Return [X, Y] of the center of cell containing provided text 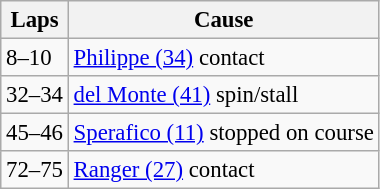
del Monte (41) spin/stall [224, 95]
Philippe (34) contact [224, 58]
Cause [224, 20]
Ranger (27) contact [224, 170]
8–10 [35, 58]
45–46 [35, 133]
Sperafico (11) stopped on course [224, 133]
Laps [35, 20]
72–75 [35, 170]
32–34 [35, 95]
